Determine the [x, y] coordinate at the center of the cell enclosing the given text.  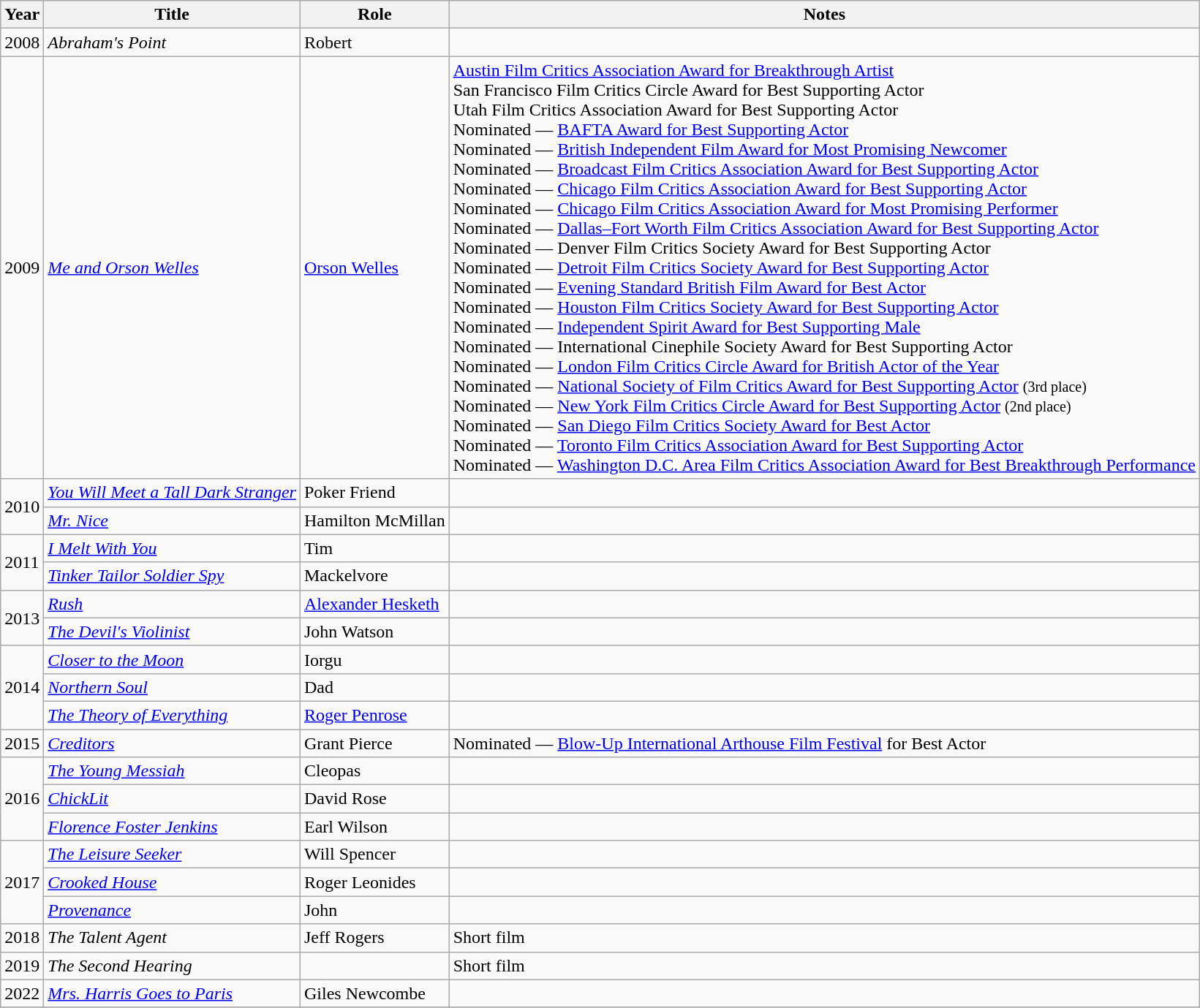
The Theory of Everything [173, 715]
Earl Wilson [374, 827]
The Second Hearing [173, 966]
Provenance [173, 910]
Mackelvore [374, 576]
Hamilton McMillan [374, 520]
The Leisure Seeker [173, 854]
Poker Friend [374, 493]
Tinker Tailor Soldier Spy [173, 576]
Jeff Rogers [374, 938]
Roger Leonides [374, 882]
Northern Soul [173, 687]
Cleopas [374, 771]
2010 [22, 507]
John Watson [374, 632]
Florence Foster Jenkins [173, 827]
Closer to the Moon [173, 659]
Orson Welles [374, 268]
2009 [22, 268]
2014 [22, 687]
Giles Newcombe [374, 993]
Nominated — Blow-Up International Arthouse Film Festival for Best Actor [824, 743]
Crooked House [173, 882]
Creditors [173, 743]
Tim [374, 548]
2015 [22, 743]
Me and Orson Welles [173, 268]
2018 [22, 938]
Mr. Nice [173, 520]
Will Spencer [374, 854]
2008 [22, 42]
Notes [824, 15]
Roger Penrose [374, 715]
ChickLit [173, 799]
Dad [374, 687]
2011 [22, 562]
The Talent Agent [173, 938]
2013 [22, 618]
2019 [22, 966]
Alexander Hesketh [374, 604]
2022 [22, 993]
The Young Messiah [173, 771]
John [374, 910]
Mrs. Harris Goes to Paris [173, 993]
You Will Meet a Tall Dark Stranger [173, 493]
2017 [22, 882]
Robert [374, 42]
Rush [173, 604]
2016 [22, 799]
Abraham's Point [173, 42]
I Melt With You [173, 548]
The Devil's Violinist [173, 632]
Year [22, 15]
Role [374, 15]
David Rose [374, 799]
Title [173, 15]
Grant Pierce [374, 743]
Iorgu [374, 659]
